For the text-containing cell, return its midpoint in (x, y) coordinate format. 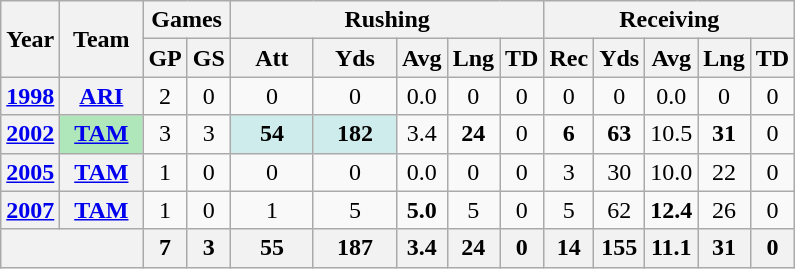
30 (620, 172)
22 (724, 172)
Games (186, 20)
155 (620, 248)
2 (165, 96)
11.1 (672, 248)
GS (208, 58)
182 (354, 134)
GP (165, 58)
62 (620, 210)
1998 (30, 96)
5.0 (422, 210)
Team (102, 39)
Rec (569, 58)
10.0 (672, 172)
63 (620, 134)
7 (165, 248)
14 (569, 248)
26 (724, 210)
55 (272, 248)
12.4 (672, 210)
10.5 (672, 134)
6 (569, 134)
2002 (30, 134)
Rushing (387, 20)
Year (30, 39)
54 (272, 134)
ARI (102, 96)
2005 (30, 172)
Receiving (670, 20)
187 (354, 248)
2007 (30, 210)
Att (272, 58)
